From the cell containing the given text, extract its center point as [X, Y] coordinate. 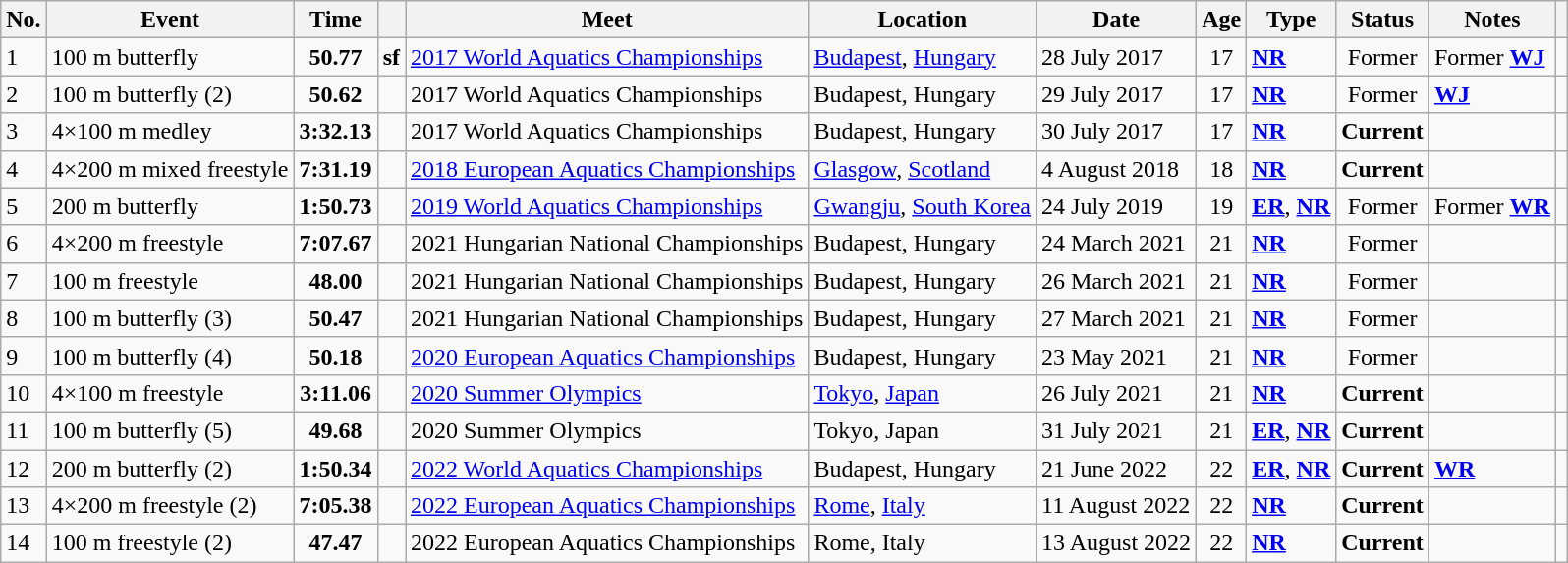
100 m freestyle (2) [170, 543]
100 m butterfly [170, 57]
11 August 2022 [1116, 506]
4×200 m freestyle (2) [170, 506]
200 m butterfly [170, 206]
2022 World Aquatics Championships [606, 469]
29 July 2017 [1116, 94]
WJ [1491, 94]
100 m butterfly (4) [170, 356]
Type [1291, 20]
50.77 [336, 57]
WR [1491, 469]
12 [24, 469]
2019 World Aquatics Championships [606, 206]
Date [1116, 20]
50.47 [336, 318]
100 m freestyle [170, 281]
7 [24, 281]
1:50.34 [336, 469]
4×200 m freestyle [170, 244]
3:11.06 [336, 393]
5 [24, 206]
4 [24, 169]
3:32.13 [336, 132]
13 [24, 506]
2 [24, 94]
24 March 2021 [1116, 244]
30 July 2017 [1116, 132]
27 March 2021 [1116, 318]
21 June 2022 [1116, 469]
Former WJ [1491, 57]
4 August 2018 [1116, 169]
2020 European Aquatics Championships [606, 356]
47.47 [336, 543]
Meet [606, 20]
9 [24, 356]
13 August 2022 [1116, 543]
Event [170, 20]
1:50.73 [336, 206]
28 July 2017 [1116, 57]
24 July 2019 [1116, 206]
50.18 [336, 356]
50.62 [336, 94]
23 May 2021 [1116, 356]
4×200 m mixed freestyle [170, 169]
11 [24, 430]
4×100 m medley [170, 132]
6 [24, 244]
Gwangju, South Korea [923, 206]
7:05.38 [336, 506]
8 [24, 318]
49.68 [336, 430]
No. [24, 20]
200 m butterfly (2) [170, 469]
Glasgow, Scotland [923, 169]
26 March 2021 [1116, 281]
7:31.19 [336, 169]
Age [1222, 20]
Former WR [1491, 206]
14 [24, 543]
26 July 2021 [1116, 393]
2018 European Aquatics Championships [606, 169]
100 m butterfly (5) [170, 430]
100 m butterfly (3) [170, 318]
48.00 [336, 281]
10 [24, 393]
Location [923, 20]
sf [391, 57]
4×100 m freestyle [170, 393]
1 [24, 57]
19 [1222, 206]
18 [1222, 169]
7:07.67 [336, 244]
Notes [1491, 20]
Status [1383, 20]
Time [336, 20]
31 July 2021 [1116, 430]
100 m butterfly (2) [170, 94]
3 [24, 132]
